Scan for the cell matching the given text and deliver its [X, Y] coordinate at center. 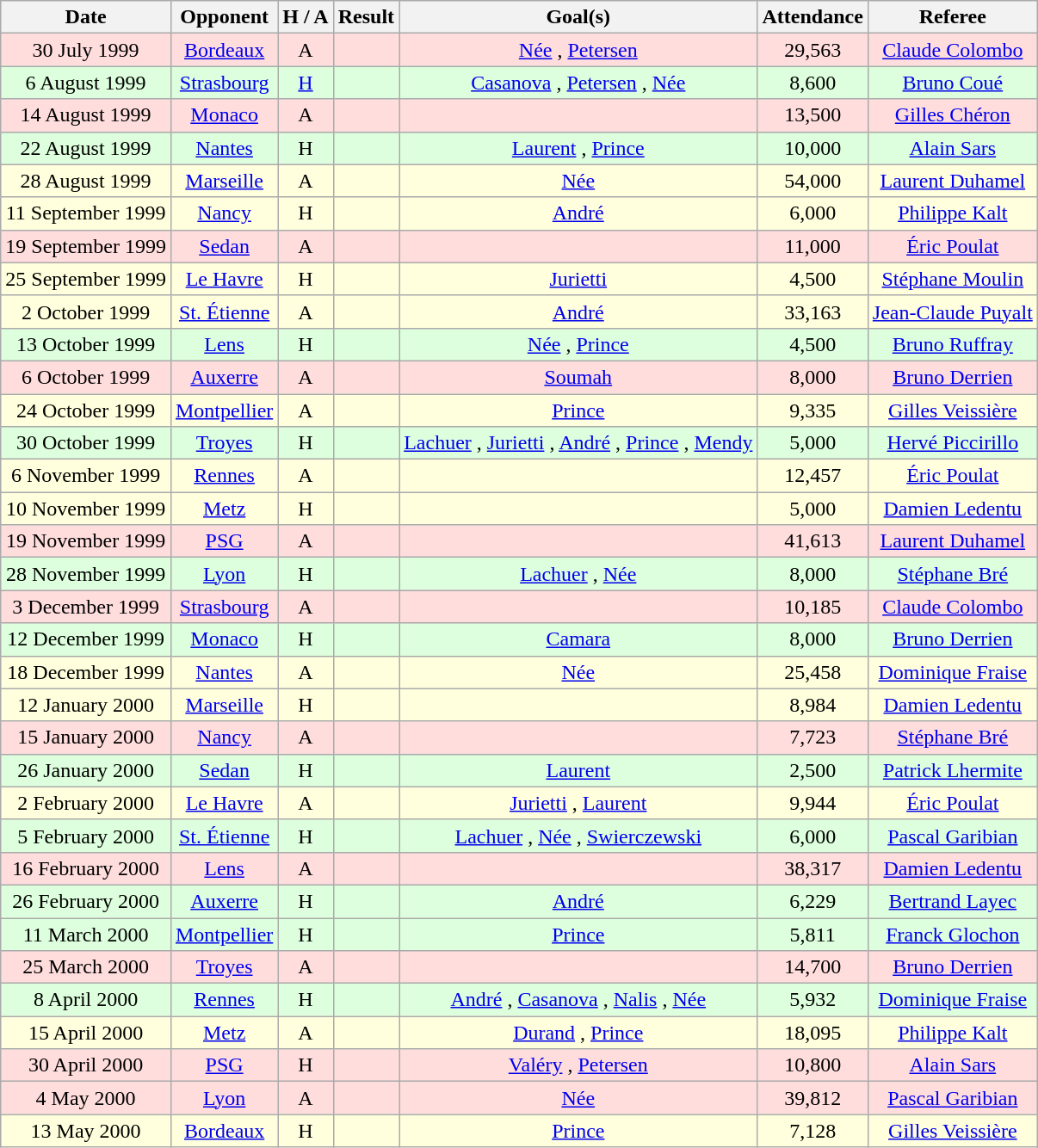
Jurietti , Laurent [578, 803]
Stéphane Moulin [952, 279]
11,000 [812, 246]
22 August 1999 [86, 148]
10 November 1999 [86, 509]
15 April 2000 [86, 1033]
5,932 [812, 1000]
19 September 1999 [86, 246]
8,600 [812, 83]
5 February 2000 [86, 836]
Lachuer , Née , Swierczewski [578, 836]
6,229 [812, 901]
H / A [306, 17]
16 February 2000 [86, 868]
30 July 1999 [86, 50]
2,500 [812, 770]
25 September 1999 [86, 279]
Opponent [224, 17]
Camara [578, 639]
25 March 2000 [86, 967]
8,984 [812, 705]
11 March 2000 [86, 934]
6 October 1999 [86, 377]
18,095 [812, 1033]
11 September 1999 [86, 213]
Née , Petersen [578, 50]
André , Casanova , Nalis , Née [578, 1000]
26 February 2000 [86, 901]
14 August 1999 [86, 115]
13,500 [812, 115]
7,723 [812, 738]
Goal(s) [578, 17]
Bruno Coué [952, 83]
Lachuer , Née [578, 574]
24 October 1999 [86, 410]
41,613 [812, 541]
9,944 [812, 803]
7,128 [812, 1131]
25,458 [812, 672]
10,800 [812, 1065]
6 November 1999 [86, 476]
14,700 [812, 967]
Lachuer , Jurietti , André , Prince , Mendy [578, 443]
Hervé Piccirillo [952, 443]
Referee [952, 17]
Date [86, 17]
28 August 1999 [86, 181]
10,000 [812, 148]
10,185 [812, 607]
54,000 [812, 181]
26 January 2000 [86, 770]
30 April 2000 [86, 1065]
38,317 [812, 868]
Attendance [812, 17]
5,811 [812, 934]
12 January 2000 [86, 705]
Bertrand Layec [952, 901]
18 December 1999 [86, 672]
Laurent [578, 770]
4 May 2000 [86, 1098]
3 December 1999 [86, 607]
6 August 1999 [86, 83]
Result [366, 17]
15 January 2000 [86, 738]
12,457 [812, 476]
Casanova , Petersen , Née [578, 83]
9,335 [812, 410]
12 December 1999 [86, 639]
33,163 [812, 312]
13 October 1999 [86, 344]
Patrick Lhermite [952, 770]
Jean-Claude Puyalt [952, 312]
19 November 1999 [86, 541]
29,563 [812, 50]
Valéry , Petersen [578, 1065]
Soumah [578, 377]
13 May 2000 [86, 1131]
8 April 2000 [86, 1000]
Franck Glochon [952, 934]
Née , Prince [578, 344]
2 February 2000 [86, 803]
28 November 1999 [86, 574]
2 October 1999 [86, 312]
Gilles Chéron [952, 115]
Laurent , Prince [578, 148]
Jurietti [578, 279]
Bruno Ruffray [952, 344]
30 October 1999 [86, 443]
39,812 [812, 1098]
Durand , Prince [578, 1033]
